Scan for the cell matching the given text and deliver its (x, y) coordinate at center. 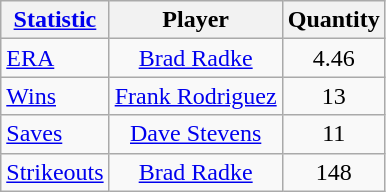
ERA (55, 58)
Saves (55, 134)
Frank Rodriguez (196, 96)
Player (196, 20)
Quantity (334, 20)
11 (334, 134)
Dave Stevens (196, 134)
Wins (55, 96)
Strikeouts (55, 172)
148 (334, 172)
4.46 (334, 58)
Statistic (55, 20)
13 (334, 96)
